From the cell containing the given text, extract its center point as (X, Y) coordinate. 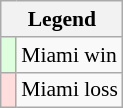
Miami loss (70, 90)
Legend (62, 19)
Miami win (70, 55)
